Provide the [X, Y] coordinate of the cell's center where the given text is located.  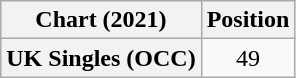
UK Singles (OCC) [101, 58]
Position [248, 20]
49 [248, 58]
Chart (2021) [101, 20]
